Output the (x, y) coordinate of the center of the cell containing the given text.  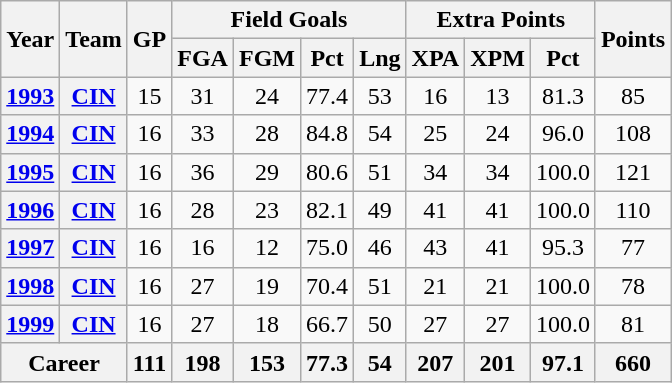
207 (436, 362)
GP (149, 39)
1995 (30, 172)
XPM (498, 58)
153 (266, 362)
FGM (266, 58)
25 (436, 134)
66.7 (328, 324)
43 (436, 248)
49 (380, 210)
84.8 (328, 134)
97.1 (562, 362)
110 (632, 210)
111 (149, 362)
12 (266, 248)
77.4 (328, 96)
23 (266, 210)
77.3 (328, 362)
81.3 (562, 96)
13 (498, 96)
75.0 (328, 248)
82.1 (328, 210)
46 (380, 248)
36 (203, 172)
Points (632, 39)
19 (266, 286)
96.0 (562, 134)
121 (632, 172)
198 (203, 362)
Team (94, 39)
85 (632, 96)
1998 (30, 286)
29 (266, 172)
XPA (436, 58)
18 (266, 324)
31 (203, 96)
660 (632, 362)
1993 (30, 96)
1994 (30, 134)
70.4 (328, 286)
81 (632, 324)
77 (632, 248)
Field Goals (289, 20)
33 (203, 134)
Lng (380, 58)
201 (498, 362)
Career (64, 362)
1997 (30, 248)
108 (632, 134)
50 (380, 324)
1999 (30, 324)
78 (632, 286)
95.3 (562, 248)
Year (30, 39)
80.6 (328, 172)
Extra Points (500, 20)
1996 (30, 210)
53 (380, 96)
FGA (203, 58)
15 (149, 96)
